Scan for the cell matching the given text and deliver its (x, y) coordinate at center. 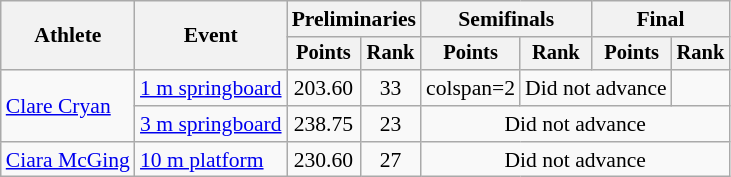
Semifinals (506, 19)
Final (661, 19)
Preliminaries (354, 19)
1 m springboard (211, 88)
203.60 (324, 88)
Athlete (68, 36)
Clare Cryan (68, 106)
colspan=2 (470, 88)
23 (390, 124)
Event (211, 36)
33 (390, 88)
3 m springboard (211, 124)
238.75 (324, 124)
